Return the [x, y] coordinate for the center point of the cell that contains the specified text.  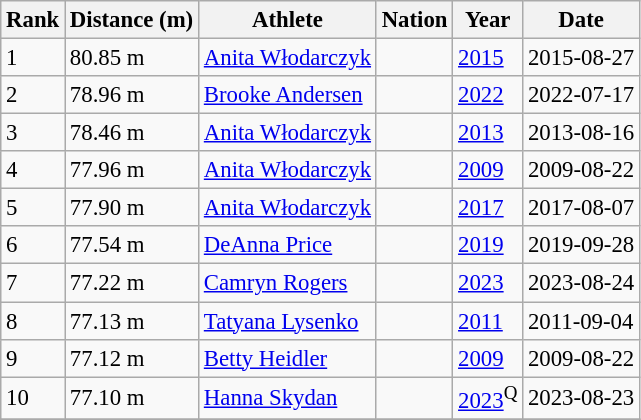
Betty Heidler [288, 358]
2015 [488, 58]
2023-08-24 [582, 283]
DeAnna Price [288, 245]
2022-07-17 [582, 95]
77.10 m [132, 398]
77.13 m [132, 321]
2 [33, 95]
5 [33, 208]
77.54 m [132, 245]
6 [33, 245]
2013-08-16 [582, 133]
2017-08-07 [582, 208]
77.12 m [132, 358]
4 [33, 170]
2022 [488, 95]
Nation [414, 20]
Brooke Andersen [288, 95]
Tatyana Lysenko [288, 321]
Distance (m) [132, 20]
3 [33, 133]
Rank [33, 20]
10 [33, 398]
2023-08-23 [582, 398]
Camryn Rogers [288, 283]
Date [582, 20]
2017 [488, 208]
9 [33, 358]
2015-08-27 [582, 58]
8 [33, 321]
77.22 m [132, 283]
Hanna Skydan [288, 398]
78.46 m [132, 133]
Year [488, 20]
2013 [488, 133]
77.96 m [132, 170]
2023 [488, 283]
Athlete [288, 20]
78.96 m [132, 95]
2023Q [488, 398]
2011 [488, 321]
80.85 m [132, 58]
2011-09-04 [582, 321]
2019-09-28 [582, 245]
2019 [488, 245]
1 [33, 58]
7 [33, 283]
77.90 m [132, 208]
